Extract the [x, y] coordinate from the center of the cell holding the provided text.  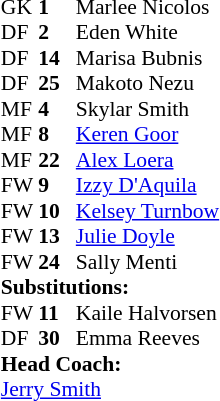
Julie Doyle [148, 237]
10 [57, 211]
Izzy D'Aquila [148, 185]
Eden White [148, 33]
13 [57, 237]
Keren Goor [148, 135]
Alex Loera [148, 160]
Emma Reeves [148, 339]
25 [57, 83]
Substitutions: [110, 287]
Kelsey Turnbow [148, 211]
30 [57, 339]
24 [57, 262]
8 [57, 135]
Sally Menti [148, 262]
Kaile Halvorsen [148, 313]
Head Coach: [110, 364]
9 [57, 185]
Marisa Bubnis [148, 58]
Skylar Smith [148, 109]
2 [57, 33]
22 [57, 160]
11 [57, 313]
14 [57, 58]
Makoto Nezu [148, 83]
4 [57, 109]
